Pinpoint the cell where the given text exists, returning its (x, y) midpoint coordinate. 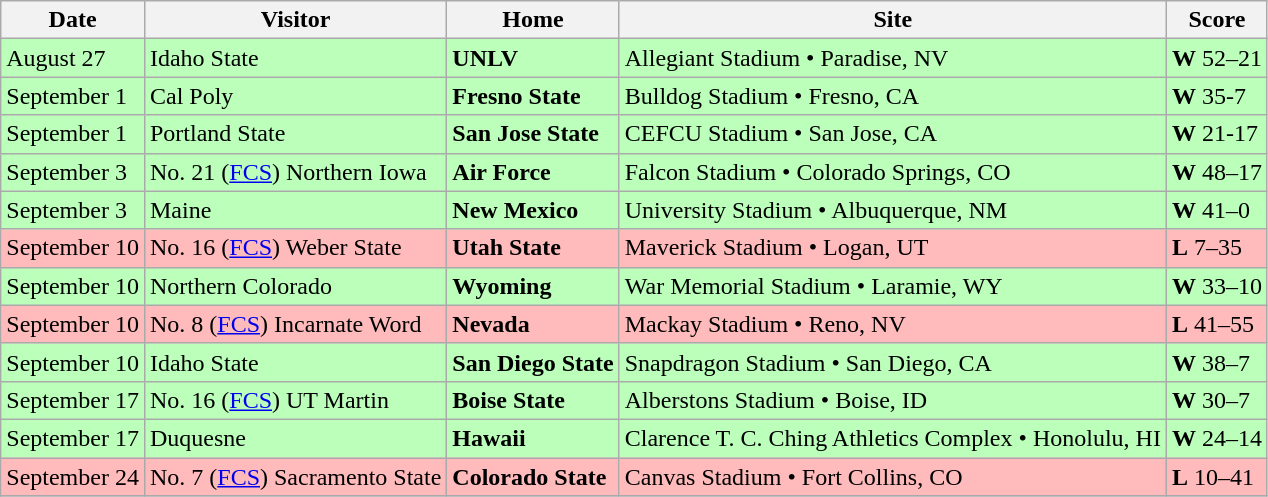
Nevada (533, 324)
Site (892, 20)
W 52–21 (1216, 58)
Canvas Stadium • Fort Collins, CO (892, 477)
Score (1216, 20)
Alberstons Stadium • Boise, ID (892, 400)
Date (73, 20)
Home (533, 20)
Falcon Stadium • Colorado Springs, CO (892, 172)
L 41–55 (1216, 324)
W 21-17 (1216, 134)
War Memorial Stadium • Laramie, WY (892, 286)
W 24–14 (1216, 438)
University Stadium • Albuquerque, NM (892, 210)
Portland State (295, 134)
Visitor (295, 20)
Fresno State (533, 96)
Cal Poly (295, 96)
CEFCU Stadium • San Jose, CA (892, 134)
Snapdragon Stadium • San Diego, CA (892, 362)
September 24 (73, 477)
San Diego State (533, 362)
L 10–41 (1216, 477)
W 38–7 (1216, 362)
W 41–0 (1216, 210)
W 48–17 (1216, 172)
Clarence T. C. Ching Athletics Complex • Honolulu, HI (892, 438)
Boise State (533, 400)
W 30–7 (1216, 400)
Wyoming (533, 286)
W 35-7 (1216, 96)
UNLV (533, 58)
No. 16 (FCS) UT Martin (295, 400)
San Jose State (533, 134)
Maverick Stadium • Logan, UT (892, 248)
W 33–10 (1216, 286)
Bulldog Stadium • Fresno, CA (892, 96)
No. 8 (FCS) Incarnate Word (295, 324)
Utah State (533, 248)
Allegiant Stadium • Paradise, NV (892, 58)
Air Force (533, 172)
Duquesne (295, 438)
New Mexico (533, 210)
Hawaii (533, 438)
August 27 (73, 58)
Colorado State (533, 477)
No. 7 (FCS) Sacramento State (295, 477)
Northern Colorado (295, 286)
Maine (295, 210)
No. 16 (FCS) Weber State (295, 248)
No. 21 (FCS) Northern Iowa (295, 172)
L 7–35 (1216, 248)
Mackay Stadium • Reno, NV (892, 324)
